Locate the cell with the specified text and output its [X, Y] center coordinate. 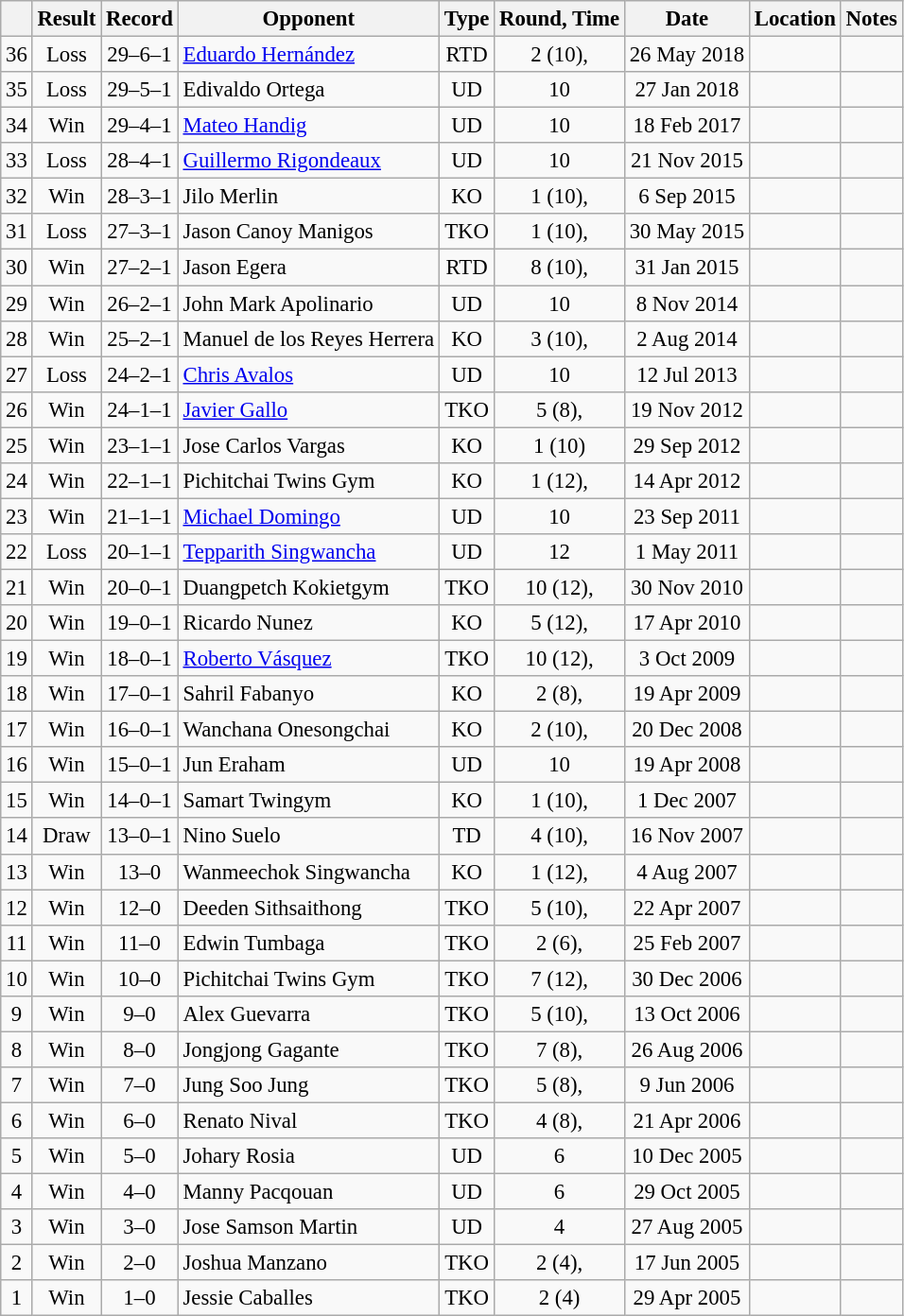
13 [17, 872]
32 [17, 197]
14–0–1 [140, 801]
Round, Time [560, 19]
Edwin Tumbaga [308, 943]
8–0 [140, 1049]
Ricardo Nunez [308, 623]
29–6–1 [140, 55]
27–2–1 [140, 268]
13–0–1 [140, 837]
Jongjong Gagante [308, 1049]
Deeden Sithsaithong [308, 908]
17 Jun 2005 [687, 1263]
1 May 2011 [687, 552]
27 Jan 2018 [687, 90]
26–2–1 [140, 303]
7 (12), [560, 978]
1 (10) [560, 445]
8 (10), [560, 268]
8 [17, 1049]
18–0–1 [140, 659]
19 Apr 2008 [687, 765]
9 Jun 2006 [687, 1085]
Sahril Fabanyo [308, 694]
16–0–1 [140, 730]
Joshua Manzano [308, 1263]
Guillermo Rigondeaux [308, 161]
Javier Gallo [308, 409]
Renato Nival [308, 1120]
Jun Eraham [308, 765]
5 (12), [560, 623]
Samart Twingym [308, 801]
Opponent [308, 19]
2 (6), [560, 943]
19 Apr 2009 [687, 694]
8 Nov 2014 [687, 303]
Nino Suelo [308, 837]
4 Aug 2007 [687, 872]
Draw [66, 837]
31 Jan 2015 [687, 268]
Jason Canoy Manigos [308, 232]
30 Nov 2010 [687, 587]
5–0 [140, 1156]
Notes [872, 19]
2 (4), [560, 1263]
29 Apr 2005 [687, 1298]
Location [794, 19]
13–0 [140, 872]
22–1–1 [140, 481]
20 [17, 623]
3 [17, 1227]
Johary Rosia [308, 1156]
14 Apr 2012 [687, 481]
28 [17, 338]
36 [17, 55]
Alex Guevarra [308, 1014]
3–0 [140, 1227]
7 [17, 1085]
28–4–1 [140, 161]
25 Feb 2007 [687, 943]
Jung Soo Jung [308, 1085]
1 [17, 1298]
19–0–1 [140, 623]
16 Nov 2007 [687, 837]
Edivaldo Ortega [308, 90]
Michael Domingo [308, 516]
6–0 [140, 1120]
Jose Samson Martin [308, 1227]
18 [17, 694]
16 [17, 765]
24–2–1 [140, 374]
33 [17, 161]
Date [687, 19]
21 Nov 2015 [687, 161]
29 [17, 303]
Record [140, 19]
30 May 2015 [687, 232]
19 Nov 2012 [687, 409]
2–0 [140, 1263]
19 [17, 659]
29–4–1 [140, 126]
2 Aug 2014 [687, 338]
Wanmeechok Singwancha [308, 872]
15 [17, 801]
Chris Avalos [308, 374]
1–0 [140, 1298]
21 [17, 587]
Manuel de los Reyes Herrera [308, 338]
3 Oct 2009 [687, 659]
21–1–1 [140, 516]
7 (8), [560, 1049]
14 [17, 837]
34 [17, 126]
Result [66, 19]
25 [17, 445]
27–3–1 [140, 232]
Jessie Caballes [308, 1298]
22 Apr 2007 [687, 908]
Jose Carlos Vargas [308, 445]
2 (4) [560, 1298]
2 [17, 1263]
Jilo Merlin [308, 197]
Type [466, 19]
13 Oct 2006 [687, 1014]
Manny Pacqouan [308, 1192]
29 Oct 2005 [687, 1192]
20 Dec 2008 [687, 730]
27 [17, 374]
John Mark Apolinario [308, 303]
27 Aug 2005 [687, 1227]
4 (10), [560, 837]
11 [17, 943]
Roberto Vásquez [308, 659]
15–0–1 [140, 765]
28–3–1 [140, 197]
Tepparith Singwancha [308, 552]
Duangpetch Kokietgym [308, 587]
29–5–1 [140, 90]
11–0 [140, 943]
10–0 [140, 978]
5 [17, 1156]
20–1–1 [140, 552]
24 [17, 481]
12 Jul 2013 [687, 374]
35 [17, 90]
30 Dec 2006 [687, 978]
4 (8), [560, 1120]
Mateo Handig [308, 126]
7–0 [140, 1085]
26 May 2018 [687, 55]
22 [17, 552]
30 [17, 268]
17 Apr 2010 [687, 623]
1 Dec 2007 [687, 801]
25–2–1 [140, 338]
2 (8), [560, 694]
17 [17, 730]
21 Apr 2006 [687, 1120]
3 (10), [560, 338]
26 [17, 409]
Wanchana Onesongchai [308, 730]
10 Dec 2005 [687, 1156]
23 [17, 516]
26 Aug 2006 [687, 1049]
Eduardo Hernández [308, 55]
9–0 [140, 1014]
6 Sep 2015 [687, 197]
31 [17, 232]
4–0 [140, 1192]
29 Sep 2012 [687, 445]
24–1–1 [140, 409]
18 Feb 2017 [687, 126]
Jason Egera [308, 268]
23 Sep 2011 [687, 516]
TD [466, 837]
9 [17, 1014]
17–0–1 [140, 694]
20–0–1 [140, 587]
12–0 [140, 908]
23–1–1 [140, 445]
